Return (X, Y) of the center of cell containing provided text 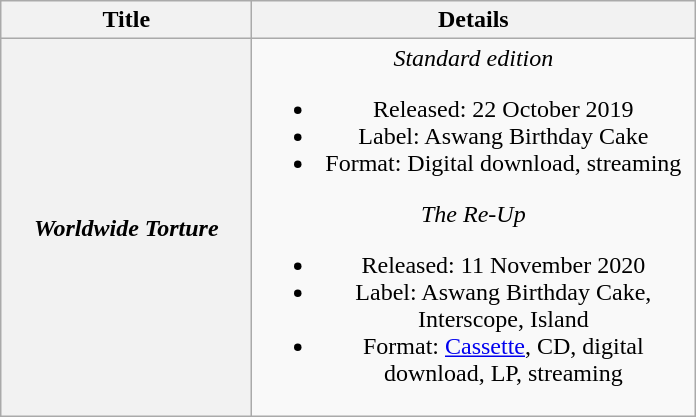
Title (126, 20)
Details (474, 20)
Worldwide Torture (126, 228)
